Output the (x, y) coordinate of the center of the cell containing the given text.  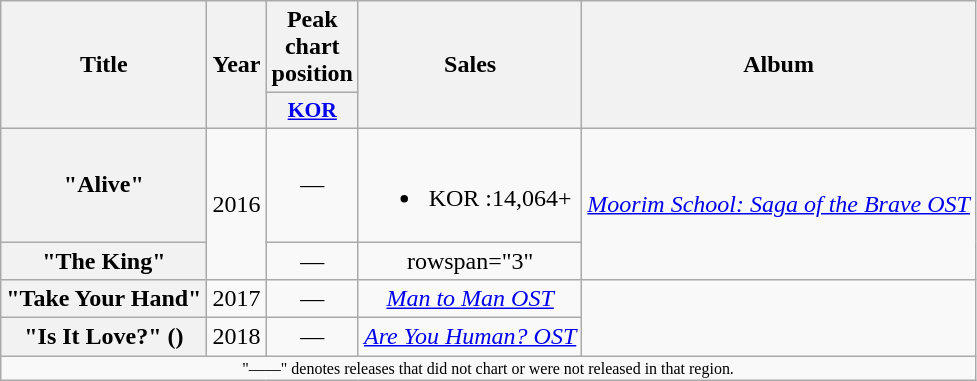
"Alive" (104, 184)
Album (779, 65)
2018 (236, 337)
2017 (236, 299)
rowspan="3" (470, 261)
Are You Human? OST (470, 337)
Year (236, 65)
2016 (236, 204)
"The King" (104, 261)
Man to Man OST (470, 299)
Title (104, 65)
"Take Your Hand" (104, 299)
KOR (312, 111)
Moorim School: Saga of the Brave OST (779, 204)
Sales (470, 65)
Peakchartposition (312, 47)
KOR :14,064+ (470, 184)
"——" denotes releases that did not chart or were not released in that region. (488, 368)
"Is It Love?" () (104, 337)
